Find where the given text appears and provide that cell's center as (X, Y) coordinate. 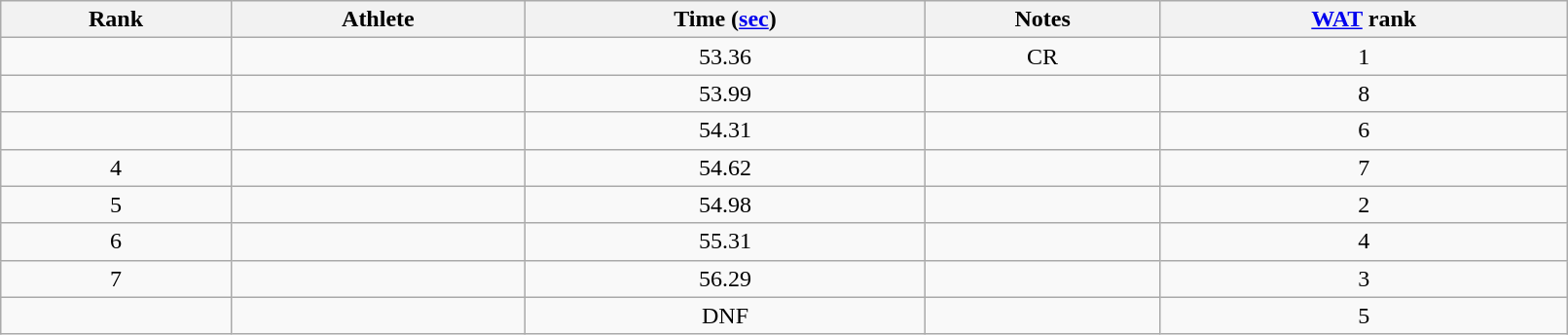
Time (sec) (724, 19)
55.31 (724, 242)
8 (1365, 93)
53.99 (724, 93)
WAT rank (1365, 19)
CR (1043, 56)
2 (1365, 205)
DNF (724, 316)
54.98 (724, 205)
54.31 (724, 130)
53.36 (724, 56)
1 (1365, 56)
54.62 (724, 167)
Athlete (378, 19)
56.29 (724, 279)
Rank (117, 19)
3 (1365, 279)
Notes (1043, 19)
